Search for the cell housing the specified text and yield its [X, Y] center coordinate. 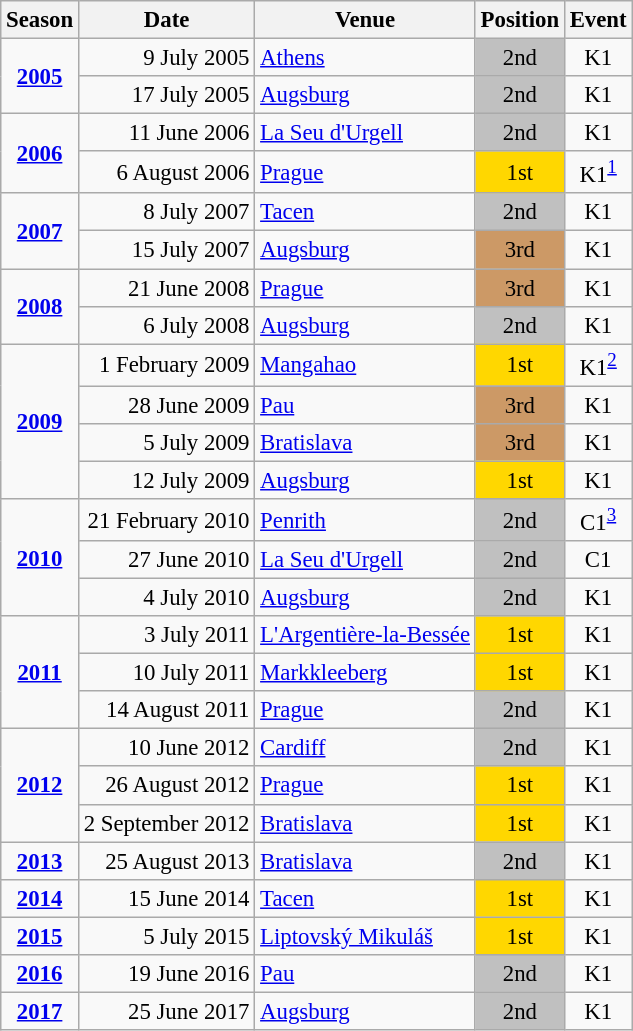
2006 [40, 154]
2012 [40, 786]
15 July 2007 [166, 250]
10 June 2012 [166, 748]
2014 [40, 898]
Penrith [365, 520]
C1 [598, 560]
14 August 2011 [166, 710]
Date [166, 20]
Position [520, 20]
11 June 2006 [166, 133]
19 June 2016 [166, 974]
1 February 2009 [166, 365]
21 June 2008 [166, 288]
2010 [40, 558]
L'Argentière-la-Bessée [365, 635]
2015 [40, 936]
26 August 2012 [166, 786]
3 July 2011 [166, 635]
21 February 2010 [166, 520]
Venue [365, 20]
Athens [365, 58]
25 June 2017 [166, 1011]
Mangahao [365, 365]
28 June 2009 [166, 405]
2007 [40, 232]
2016 [40, 974]
Liptovský Mikuláš [365, 936]
17 July 2005 [166, 95]
25 August 2013 [166, 861]
2011 [40, 672]
K11 [598, 172]
6 July 2008 [166, 325]
5 July 2009 [166, 443]
2 September 2012 [166, 823]
9 July 2005 [166, 58]
12 July 2009 [166, 480]
6 August 2006 [166, 172]
2009 [40, 422]
Season [40, 20]
10 July 2011 [166, 673]
C13 [598, 520]
K12 [598, 365]
27 June 2010 [166, 560]
Markkleeberg [365, 673]
4 July 2010 [166, 598]
5 July 2015 [166, 936]
2008 [40, 306]
15 June 2014 [166, 898]
Cardiff [365, 748]
2005 [40, 76]
2017 [40, 1011]
Event [598, 20]
2013 [40, 861]
8 July 2007 [166, 213]
